From the cell containing the given text, extract its center point as (X, Y) coordinate. 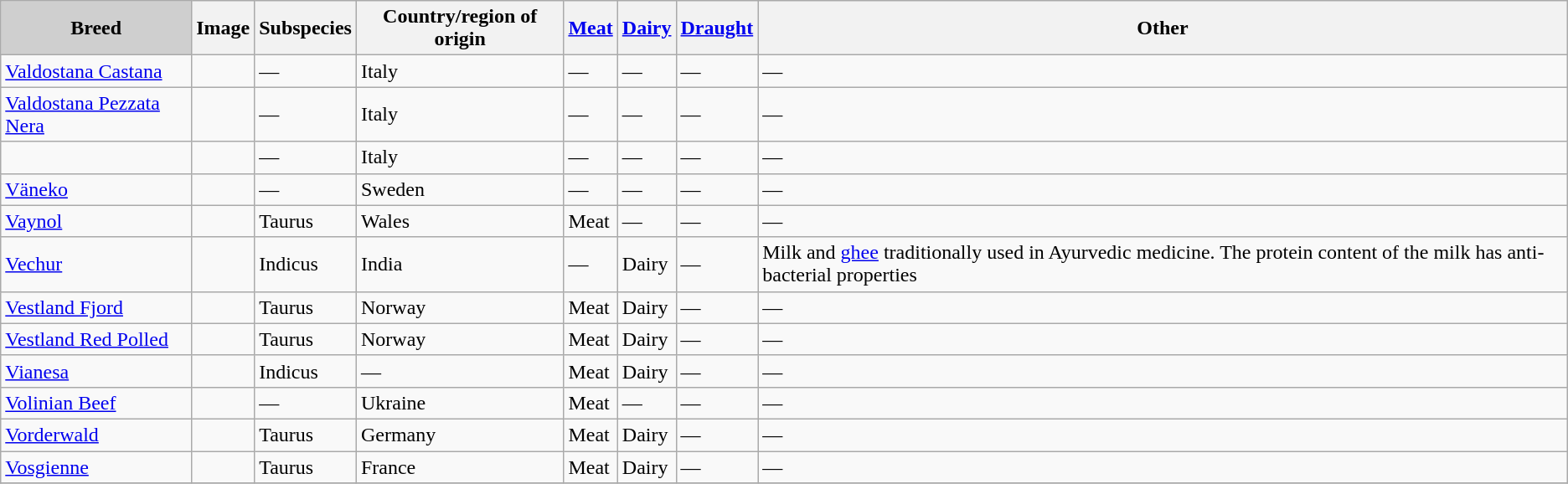
Volinian Beef (96, 403)
Vianesa (96, 371)
Vechur (96, 265)
Vaynol (96, 221)
Vestland Red Polled (96, 339)
Image (223, 28)
India (459, 265)
Breed (96, 28)
Valdostana Castana (96, 71)
Vestland Fjord (96, 307)
Subspecies (306, 28)
Other (1163, 28)
France (459, 466)
Vosgienne (96, 466)
Draught (717, 28)
Germany (459, 435)
Vorderwald (96, 435)
Valdostana Pezzata Nera (96, 114)
Wales (459, 221)
Country/region of origin (459, 28)
Milk and ghee traditionally used in Ayurvedic medicine. The protein content of the milk has anti-bacterial properties (1163, 265)
Väneko (96, 189)
Sweden (459, 189)
Ukraine (459, 403)
